Return [x, y] of the center of cell containing provided text 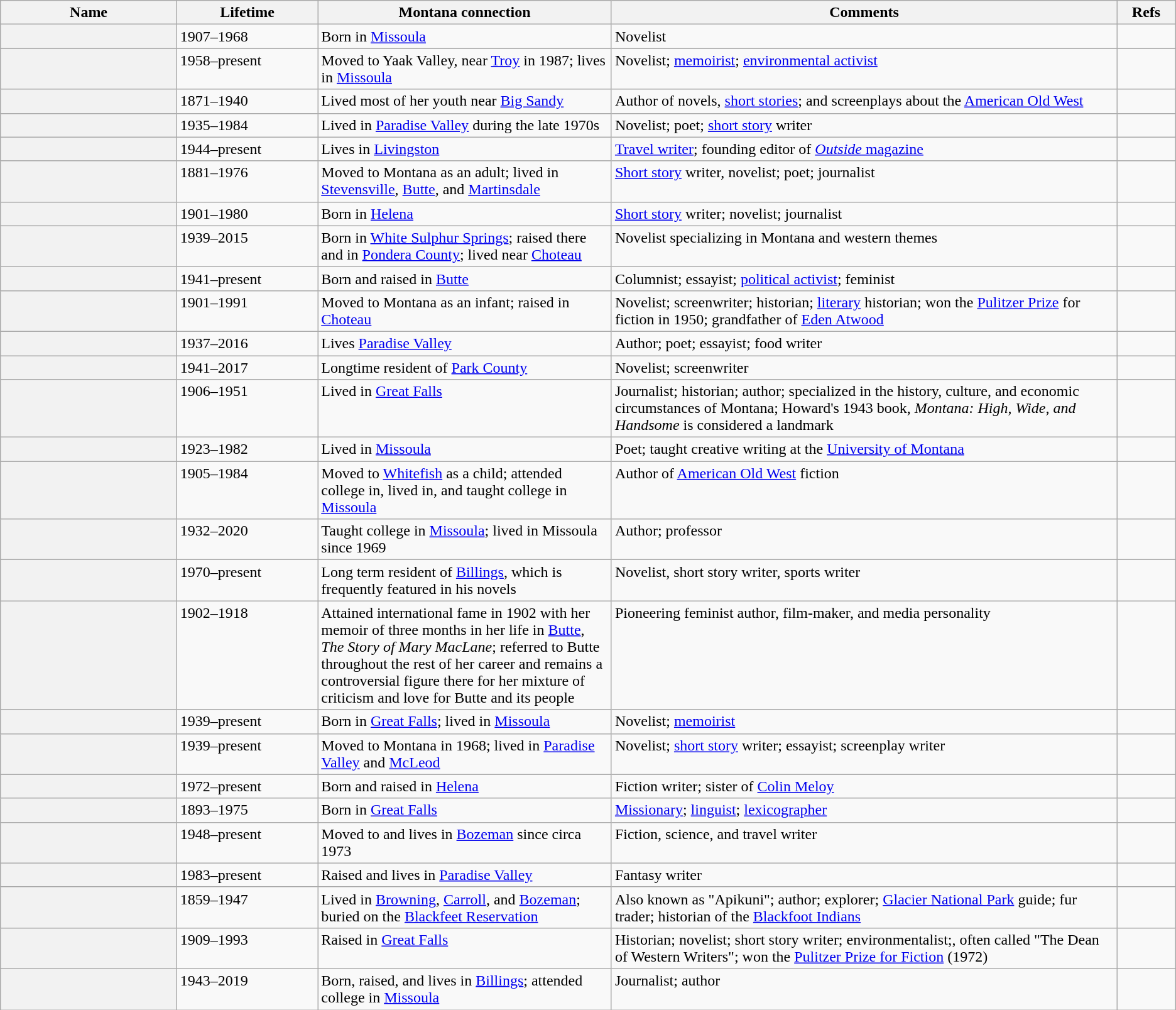
1881–1976 [247, 181]
Lived in Missoula [465, 449]
Born in Missoula [465, 36]
Poet; taught creative writing at the University of Montana [864, 449]
Novelist; screenwriter; historian; literary historian; won the Pulitzer Prize for fiction in 1950; grandfather of Eden Atwood [864, 310]
Short story writer; novelist; journalist [864, 214]
1944–present [247, 149]
Lives in Livingston [465, 149]
1932–2020 [247, 539]
Novelist; screenwriter [864, 368]
Author; professor [864, 539]
Author of American Old West fiction [864, 490]
Novelist, short story writer, sports writer [864, 581]
Moved to and lives in Bozeman since circa 1973 [465, 842]
Moved to Montana in 1968; lived in Paradise Valley and McLeod [465, 754]
1935–1984 [247, 125]
Novelist; memoirist; environmental activist [864, 69]
Taught college in Missoula; lived in Missoula since 1969 [465, 539]
Also known as "Apikuni"; author; explorer; Glacier National Park guide; fur trader; historian of the Blackfoot Indians [864, 908]
1948–present [247, 842]
1906–1951 [247, 409]
Historian; novelist; short story writer; environmentalist;, often called "The Dean of Western Writers"; won the Pulitzer Prize for Fiction (1972) [864, 948]
Pioneering feminist author, film-maker, and media personality [864, 655]
Novelist specializing in Montana and western themes [864, 246]
Raised in Great Falls [465, 948]
Fiction writer; sister of Colin Meloy [864, 786]
Moved to Yaak Valley, near Troy in 1987; lives in Missoula [465, 69]
Born in White Sulphur Springs; raised there and in Pondera County; lived near Choteau [465, 246]
Fiction, science, and travel writer [864, 842]
1943–2019 [247, 989]
Novelist; poet; short story writer [864, 125]
Name [89, 13]
1970–present [247, 581]
Refs [1146, 13]
Lived most of her youth near Big Sandy [465, 101]
1941–2017 [247, 368]
1901–1991 [247, 310]
Journalist; author [864, 989]
1901–1980 [247, 214]
1902–1918 [247, 655]
Lived in Browning, Carroll, and Bozeman; buried on the Blackfeet Reservation [465, 908]
Montana connection [465, 13]
Raised and lives in Paradise Valley [465, 875]
Moved to Montana as an adult; lived in Stevensville, Butte, and Martinsdale [465, 181]
Born and raised in Helena [465, 786]
Short story writer, novelist; poet; journalist [864, 181]
Fantasy writer [864, 875]
1941–present [247, 278]
Lived in Paradise Valley during the late 1970s [465, 125]
1983–present [247, 875]
Born, raised, and lives in Billings; attended college in Missoula [465, 989]
Lives Paradise Valley [465, 343]
Long term resident of Billings, which is frequently featured in his novels [465, 581]
1939–2015 [247, 246]
1972–present [247, 786]
Born and raised in Butte [465, 278]
Born in Great Falls [465, 810]
1923–1982 [247, 449]
1905–1984 [247, 490]
Missionary; linguist; lexicographer [864, 810]
1893–1975 [247, 810]
Travel writer; founding editor of Outside magazine [864, 149]
Born in Great Falls; lived in Missoula [465, 722]
Author; poet; essayist; food writer [864, 343]
Longtime resident of Park County [465, 368]
Lived in Great Falls [465, 409]
1909–1993 [247, 948]
1871–1940 [247, 101]
1907–1968 [247, 36]
1958–present [247, 69]
Moved to Whitefish as a child; attended college in, lived in, and taught college in Missoula [465, 490]
Comments [864, 13]
Columnist; essayist; political activist; feminist [864, 278]
1937–2016 [247, 343]
Author of novels, short stories; and screenplays about the American Old West [864, 101]
1859–1947 [247, 908]
Moved to Montana as an infant; raised in Choteau [465, 310]
Born in Helena [465, 214]
Novelist; short story writer; essayist; screenplay writer [864, 754]
Lifetime [247, 13]
Novelist; memoirist [864, 722]
Novelist [864, 36]
